Determine the (x, y) coordinate at the center of the cell enclosing the given text.  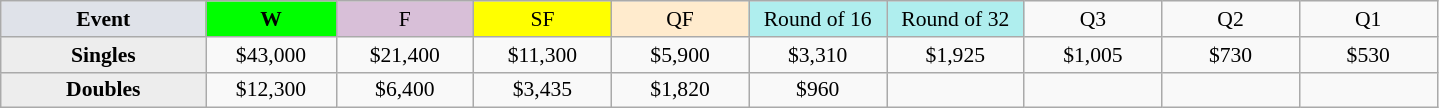
Round of 32 (955, 19)
$530 (1368, 55)
Round of 16 (818, 19)
$960 (818, 90)
$21,400 (405, 55)
$5,900 (680, 55)
$1,820 (680, 90)
Event (104, 19)
$12,300 (271, 90)
$1,925 (955, 55)
W (271, 19)
$730 (1231, 55)
Q2 (1231, 19)
$6,400 (405, 90)
$11,300 (543, 55)
Q1 (1368, 19)
$3,435 (543, 90)
$43,000 (271, 55)
Singles (104, 55)
$3,310 (818, 55)
F (405, 19)
Q3 (1093, 19)
Doubles (104, 90)
SF (543, 19)
$1,005 (1093, 55)
QF (680, 19)
